Detect which cell encompasses the target text, then output its (x, y) center coordinate. 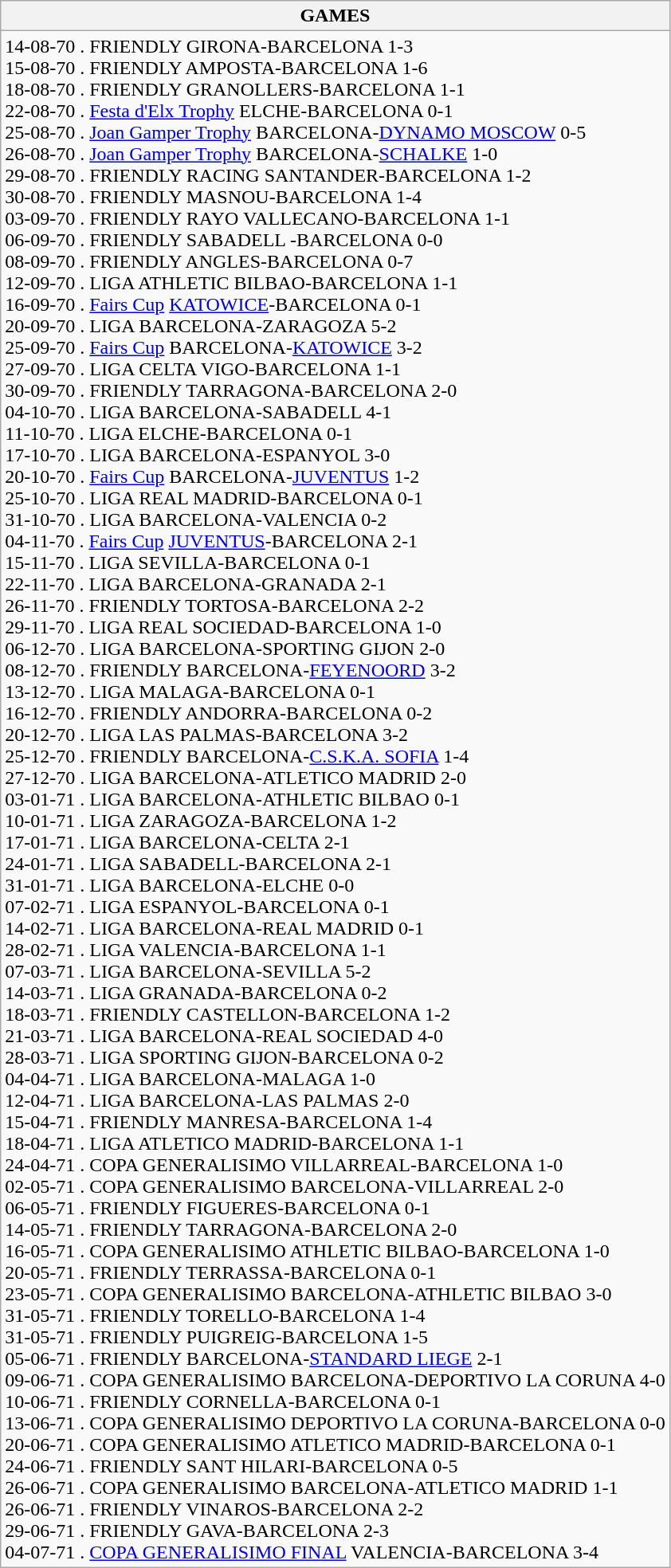
GAMES (335, 16)
